For the text-containing cell, return its midpoint in [X, Y] coordinate format. 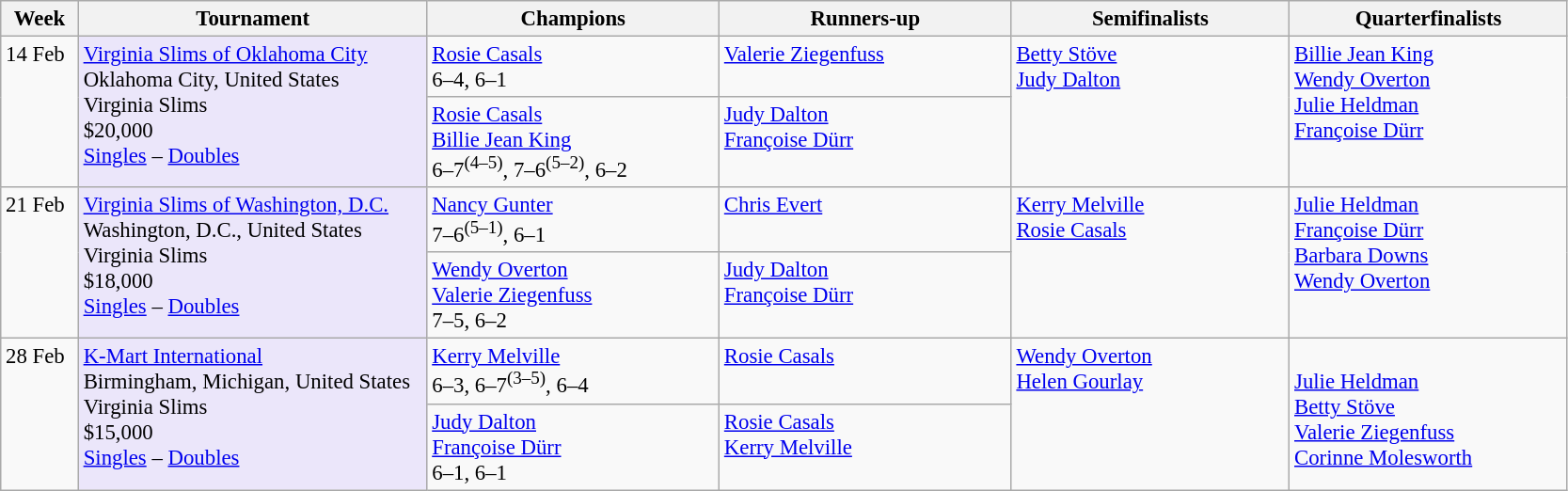
K-Mart InternationalBirmingham, Michigan, United StatesVirginia Slims$15,000Singles – Doubles [252, 414]
Week [40, 19]
21 Feb [40, 263]
Kerry Melville 6–3, 6–7(3–5), 6–4 [574, 371]
Semifinalists [1150, 19]
Runners-up [865, 19]
Chris Evert [865, 220]
Valerie Ziegenfuss [865, 68]
Wendy Overton Valerie Ziegenfuss7–5, 6–2 [574, 295]
Quarterfinalists [1429, 19]
Kerry Melville Rosie Casals [1150, 263]
Betty Stöve Judy Dalton [1150, 113]
Champions [574, 19]
Rosie Casals [865, 371]
Julie Heldman Françoise Dürr Barbara Downs Wendy Overton [1429, 263]
Billie Jean King Wendy Overton Julie Heldman Françoise Dürr [1429, 113]
14 Feb [40, 113]
28 Feb [40, 414]
Rosie Casals Kerry Melville [865, 447]
Virginia Slims of Washington, D.C.Washington, D.C., United StatesVirginia Slims$18,000Singles – Doubles [252, 263]
Rosie Casals 6–4, 6–1 [574, 68]
Nancy Gunter 7–6(5–1), 6–1 [574, 220]
Wendy Overton Helen Gourlay [1150, 414]
Virginia Slims of Oklahoma CityOklahoma City, United StatesVirginia Slims$20,000Singles – Doubles [252, 113]
Judy Dalton Françoise Dürr6–1, 6–1 [574, 447]
Julie Heldman Betty Stöve Valerie Ziegenfuss Corinne Molesworth [1429, 414]
Tournament [252, 19]
Rosie Casals Billie Jean King6–7(4–5), 7–6(5–2), 6–2 [574, 142]
